For the text-containing cell, return its midpoint in [X, Y] coordinate format. 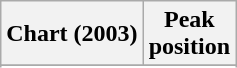
Chart (2003) [72, 34]
Peakposition [189, 34]
